Capture the cell that displays the provided text and extract its [x, y] central coordinate. 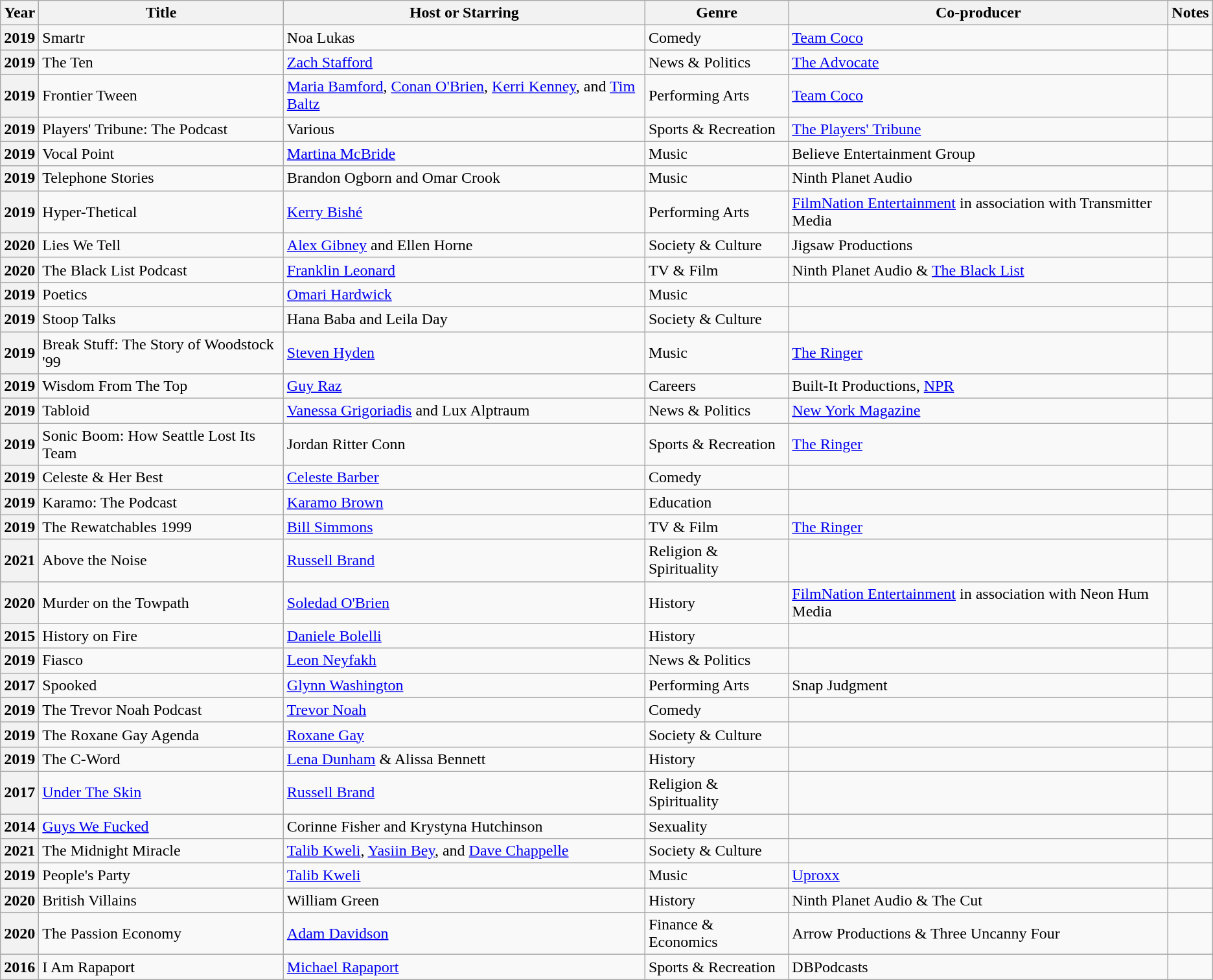
Noa Lukas [464, 38]
History on Fire [161, 636]
The Roxane Gay Agenda [161, 734]
Guys We Fucked [161, 826]
Finance & Economics [717, 933]
British Villains [161, 900]
Hyper-Thetical [161, 211]
Jigsaw Productions [978, 245]
Hana Baba and Leila Day [464, 319]
Above the Noise [161, 560]
The Midnight Miracle [161, 851]
Sexuality [717, 826]
Maria Bamford, Conan O'Brien, Kerri Kenney, and Tim Baltz [464, 96]
Vocal Point [161, 154]
Franklin Leonard [464, 270]
Careers [717, 386]
Corinne Fisher and Krystyna Hutchinson [464, 826]
The Players' Tribune [978, 129]
Murder on the Towpath [161, 603]
Soledad O'Brien [464, 603]
Arrow Productions & Three Uncanny Four [978, 933]
Frontier Tween [161, 96]
Zach Stafford [464, 62]
Notes [1190, 13]
Celeste Barber [464, 478]
Under The Skin [161, 792]
Glynn Washington [464, 685]
Bill Simmons [464, 527]
Sonic Boom: How Seattle Lost Its Team [161, 445]
Host or Starring [464, 13]
DBPodcasts [978, 967]
Ninth Planet Audio [978, 178]
Kerry Bishé [464, 211]
Fiasco [161, 660]
Smartr [161, 38]
Daniele Bolelli [464, 636]
Built-It Productions, NPR [978, 386]
Leon Neyfakh [464, 660]
Talib Kweli, Yasiin Bey, and Dave Chappelle [464, 851]
New York Magazine [978, 411]
FilmNation Entertainment in association with Transmitter Media [978, 211]
Snap Judgment [978, 685]
2015 [19, 636]
Roxane Gay [464, 734]
Brandon Ogborn and Omar Crook [464, 178]
Martina McBride [464, 154]
2016 [19, 967]
Celeste & Her Best [161, 478]
Tabloid [161, 411]
Steven Hyden [464, 353]
Alex Gibney and Ellen Horne [464, 245]
Michael Rapaport [464, 967]
Title [161, 13]
I Am Rapaport [161, 967]
Stoop Talks [161, 319]
Karamo: The Podcast [161, 502]
The Advocate [978, 62]
The C-Word [161, 759]
Vanessa Grigoriadis and Lux Alptraum [464, 411]
Talib Kweli [464, 876]
Break Stuff: The Story of Woodstock '99 [161, 353]
The Ten [161, 62]
Co-producer [978, 13]
Spooked [161, 685]
Lies We Tell [161, 245]
The Black List Podcast [161, 270]
William Green [464, 900]
Trevor Noah [464, 710]
Wisdom From The Top [161, 386]
Ninth Planet Audio & The Black List [978, 270]
Jordan Ritter Conn [464, 445]
The Trevor Noah Podcast [161, 710]
Telephone Stories [161, 178]
Genre [717, 13]
2014 [19, 826]
Lena Dunham & Alissa Bennett [464, 759]
The Passion Economy [161, 933]
Omari Hardwick [464, 294]
FilmNation Entertainment in association with Neon Hum Media [978, 603]
Education [717, 502]
Poetics [161, 294]
Various [464, 129]
Adam Davidson [464, 933]
The Rewatchables 1999 [161, 527]
Uproxx [978, 876]
Karamo Brown [464, 502]
Believe Entertainment Group [978, 154]
People's Party [161, 876]
Players' Tribune: The Podcast [161, 129]
Guy Raz [464, 386]
Ninth Planet Audio & The Cut [978, 900]
Year [19, 13]
